Capture the cell that displays the provided text and extract its (x, y) central coordinate. 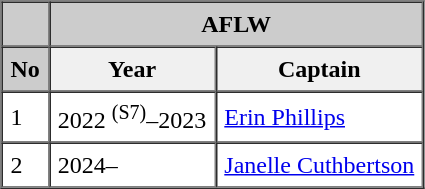
2024– (132, 166)
2 (26, 166)
AFLW (236, 24)
1 (26, 118)
Erin Phillips (319, 118)
2022 (S7)–2023 (132, 118)
Janelle Cuthbertson (319, 166)
Year (132, 68)
Captain (319, 68)
No (26, 68)
